Capture the cell that displays the provided text and extract its [X, Y] central coordinate. 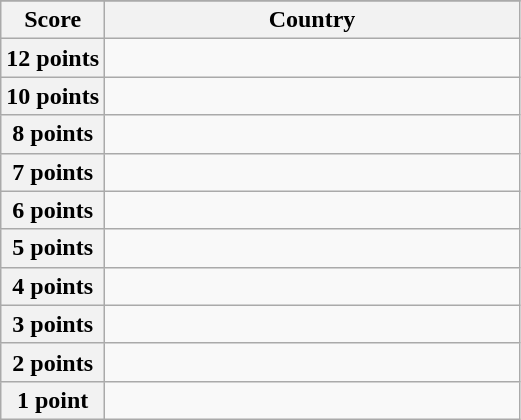
8 points [53, 134]
1 point [53, 400]
3 points [53, 324]
6 points [53, 210]
4 points [53, 286]
2 points [53, 362]
12 points [53, 58]
7 points [53, 172]
10 points [53, 96]
Country [312, 20]
Score [53, 20]
5 points [53, 248]
